Provide the (x, y) coordinate of the cell's center where the given text is located.  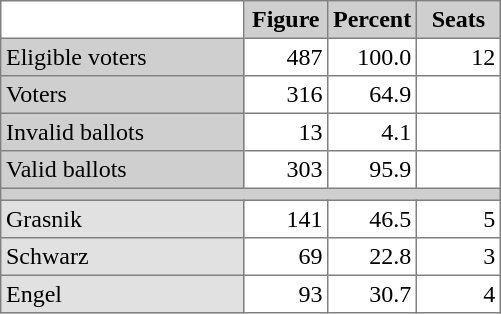
12 (458, 57)
303 (286, 170)
Eligible voters (122, 57)
Seats (458, 20)
Invalid ballots (122, 132)
141 (286, 219)
487 (286, 57)
30.7 (372, 294)
Voters (122, 95)
3 (458, 257)
13 (286, 132)
Figure (286, 20)
Valid ballots (122, 170)
100.0 (372, 57)
95.9 (372, 170)
5 (458, 219)
22.8 (372, 257)
64.9 (372, 95)
4 (458, 294)
316 (286, 95)
4.1 (372, 132)
69 (286, 257)
Grasnik (122, 219)
93 (286, 294)
46.5 (372, 219)
Schwarz (122, 257)
Percent (372, 20)
Engel (122, 294)
